Extract the (x, y) coordinate from the center of the cell holding the provided text.  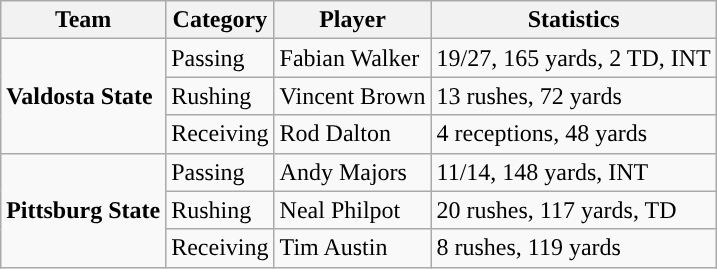
Player (352, 20)
Andy Majors (352, 172)
19/27, 165 yards, 2 TD, INT (574, 58)
20 rushes, 117 yards, TD (574, 210)
Statistics (574, 20)
Valdosta State (84, 96)
8 rushes, 119 yards (574, 248)
Team (84, 20)
Category (220, 20)
Pittsburg State (84, 210)
Rod Dalton (352, 134)
13 rushes, 72 yards (574, 96)
11/14, 148 yards, INT (574, 172)
Tim Austin (352, 248)
Fabian Walker (352, 58)
4 receptions, 48 yards (574, 134)
Vincent Brown (352, 96)
Neal Philpot (352, 210)
